Search for the cell housing the specified text and yield its (X, Y) center coordinate. 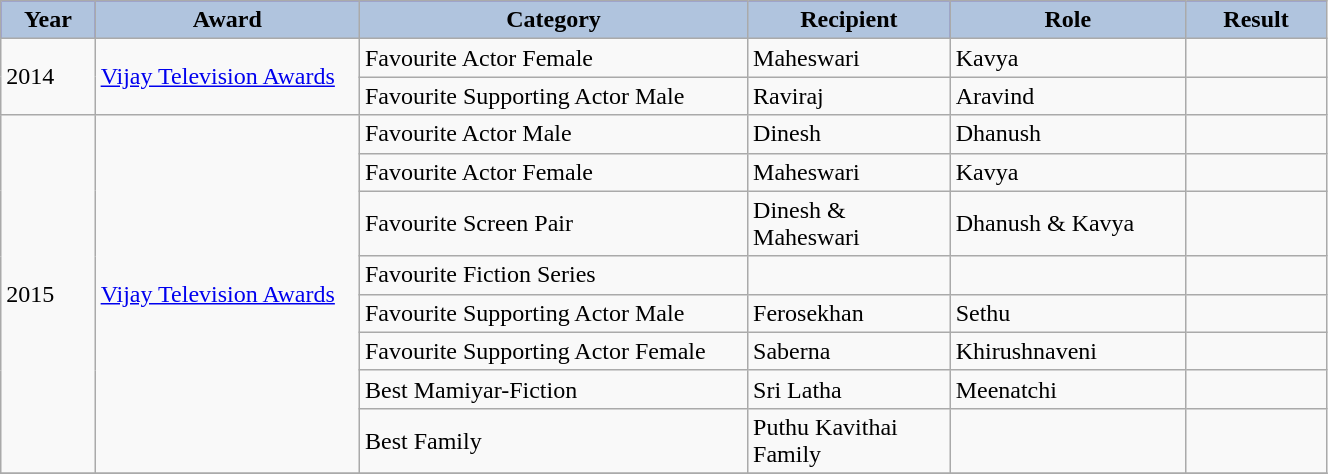
Best Family (553, 440)
Ferosekhan (850, 313)
2015 (48, 294)
Result (1256, 20)
Dhanush & Kavya (1068, 224)
Puthu Kavithai Family (850, 440)
Dinesh (850, 134)
Aravind (1068, 96)
Saberna (850, 351)
2014 (48, 77)
Recipient (850, 20)
Khirushnaveni (1068, 351)
Favourite Fiction Series (553, 275)
Raviraj (850, 96)
Best Mamiyar-Fiction (553, 389)
Favourite Screen Pair (553, 224)
Dhanush (1068, 134)
Award (227, 20)
Favourite Supporting Actor Female (553, 351)
Favourite Actor Male (553, 134)
Meenatchi (1068, 389)
Role (1068, 20)
Year (48, 20)
Sri Latha (850, 389)
Dinesh & Maheswari (850, 224)
Category (553, 20)
Sethu (1068, 313)
